Capture the cell that displays the provided text and extract its [X, Y] central coordinate. 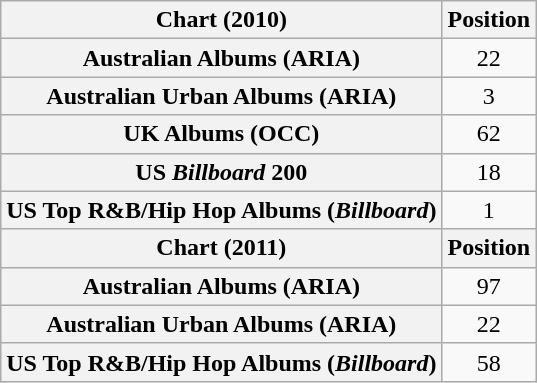
18 [489, 172]
Chart (2011) [222, 248]
3 [489, 96]
58 [489, 362]
US Billboard 200 [222, 172]
Chart (2010) [222, 20]
97 [489, 286]
62 [489, 134]
UK Albums (OCC) [222, 134]
1 [489, 210]
